Search for the cell housing the specified text and yield its [x, y] center coordinate. 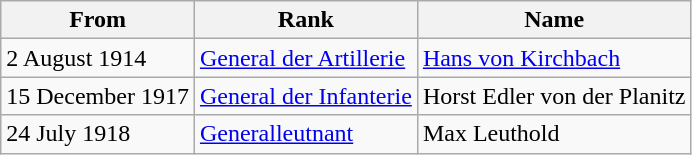
2 August 1914 [98, 58]
Generalleutnant [306, 134]
Hans von Kirchbach [554, 58]
24 July 1918 [98, 134]
15 December 1917 [98, 96]
Horst Edler von der Planitz [554, 96]
General der Infanterie [306, 96]
Name [554, 20]
Rank [306, 20]
Max Leuthold [554, 134]
General der Artillerie [306, 58]
From [98, 20]
